Determine the [X, Y] coordinate at the center of the cell enclosing the given text.  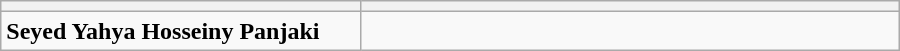
Seyed Yahya Hosseiny Panjaki [180, 31]
